Locate the cell with the specified text and output its (X, Y) center coordinate. 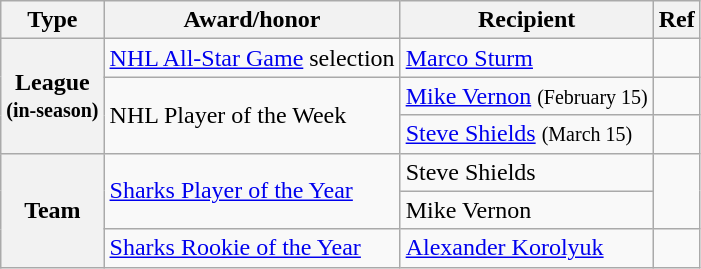
Mike Vernon (526, 210)
Mike Vernon (February 15) (526, 96)
Type (52, 20)
Recipient (526, 20)
Steve Shields (March 15) (526, 134)
Sharks Player of the Year (252, 191)
Award/honor (252, 20)
Steve Shields (526, 172)
Marco Sturm (526, 58)
Alexander Korolyuk (526, 248)
NHL All-Star Game selection (252, 58)
Ref (676, 20)
League(in-season) (52, 96)
Sharks Rookie of the Year (252, 248)
NHL Player of the Week (252, 115)
Team (52, 210)
